Locate the cell with the specified text and output its [x, y] center coordinate. 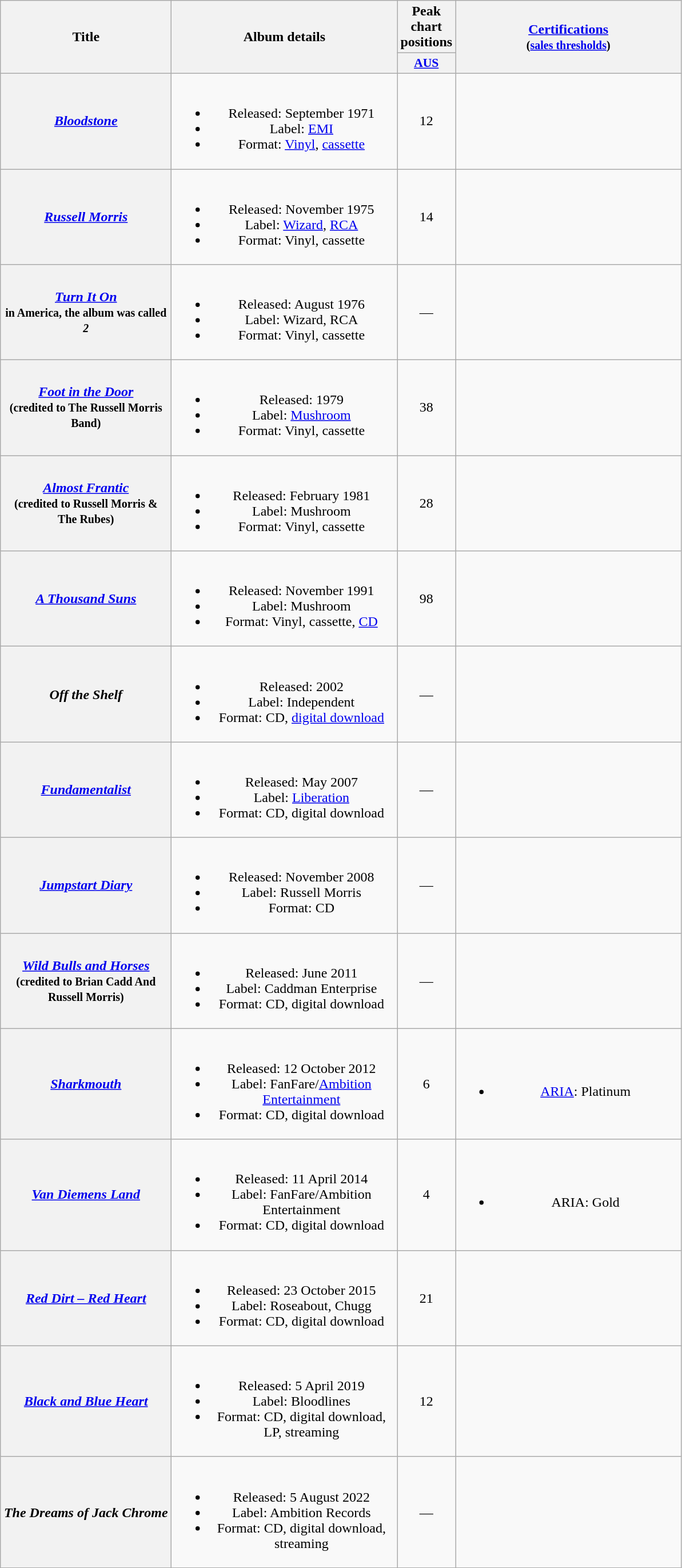
ARIA: Gold [568, 1195]
38 [426, 408]
28 [426, 503]
Russell Morris [86, 217]
Peak chart positions [426, 27]
Released: 5 April 2019Label: BloodlinesFormat: CD, digital download, LP, streaming [285, 1401]
Released: November 1975Label: Wizard, RCAFormat: Vinyl, cassette [285, 217]
21 [426, 1298]
Released: 23 October 2015Label: Roseabout, ChuggFormat: CD, digital download [285, 1298]
4 [426, 1195]
Released: 2002Label: IndependentFormat: CD, digital download [285, 694]
Released: 12 October 2012Label: FanFare/Ambition EntertainmentFormat: CD, digital download [285, 1084]
Black and Blue Heart [86, 1401]
Title [86, 37]
98 [426, 599]
Released: 11 April 2014Label: FanFare/Ambition EntertainmentFormat: CD, digital download [285, 1195]
Off the Shelf [86, 694]
Van Diemens Land [86, 1195]
Bloodstone [86, 121]
Almost Frantic (credited to Russell Morris & The Rubes) [86, 503]
Red Dirt – Red Heart [86, 1298]
Released: 1979Label: MushroomFormat: Vinyl, cassette [285, 408]
Foot in the Door (credited to The Russell Morris Band) [86, 408]
Wild Bulls and Horses (credited to Brian Cadd And Russell Morris) [86, 981]
Fundamentalist [86, 790]
Sharkmouth [86, 1084]
AUS [426, 63]
Released: August 1976Label: Wizard, RCAFormat: Vinyl, cassette [285, 312]
Released: February 1981Label: MushroomFormat: Vinyl, cassette [285, 503]
Certifications(sales thresholds) [568, 37]
Album details [285, 37]
Released: May 2007Label: LiberationFormat: CD, digital download [285, 790]
Released: November 2008Label: Russell MorrisFormat: CD [285, 885]
14 [426, 217]
Released: September 1971Label: EMIFormat: Vinyl, cassette [285, 121]
The Dreams of Jack Chrome [86, 1512]
Released: June 2011Label: Caddman EnterpriseFormat: CD, digital download [285, 981]
6 [426, 1084]
A Thousand Suns [86, 599]
Turn It On in America, the album was called 2 [86, 312]
ARIA: Platinum [568, 1084]
Jumpstart Diary [86, 885]
Released: 5 August 2022Label: Ambition RecordsFormat: CD, digital download, streaming [285, 1512]
Released: November 1991Label: MushroomFormat: Vinyl, cassette, CD [285, 599]
